Identify which cell holds the provided text, then report its (x, y) central coordinate. 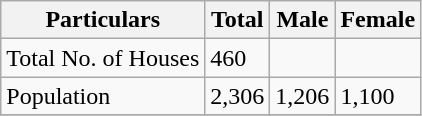
1,206 (302, 96)
Population (103, 96)
1,100 (378, 96)
2,306 (238, 96)
Particulars (103, 20)
Male (302, 20)
Total (238, 20)
460 (238, 58)
Total No. of Houses (103, 58)
Female (378, 20)
